Pinpoint the cell where the given text exists, returning its (X, Y) midpoint coordinate. 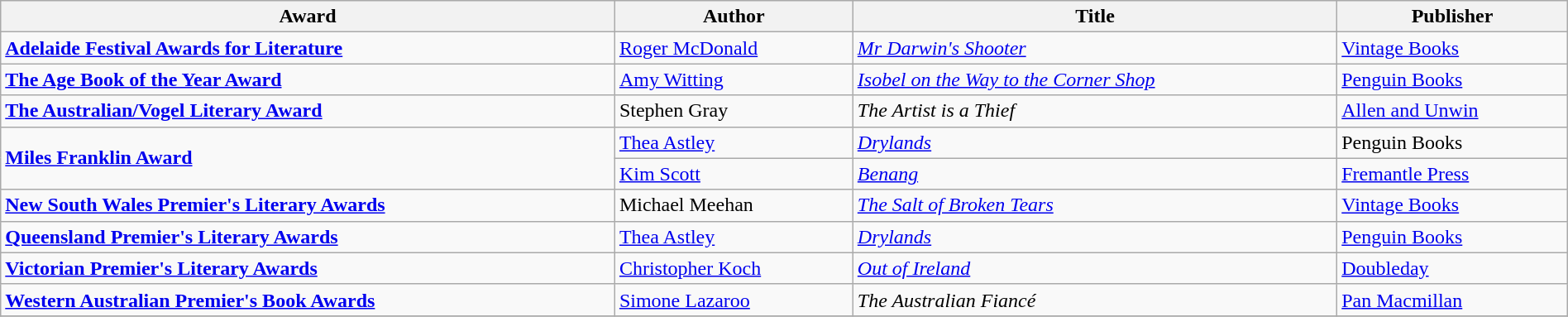
Author (734, 17)
The Australian Fiancé (1095, 300)
Stephen Gray (734, 111)
Isobel on the Way to the Corner Shop (1095, 79)
Title (1095, 17)
Queensland Premier's Literary Awards (308, 237)
The Age Book of the Year Award (308, 79)
Benang (1095, 174)
Roger McDonald (734, 48)
Pan Macmillan (1452, 300)
Michael Meehan (734, 205)
Award (308, 17)
Out of Ireland (1095, 268)
Western Australian Premier's Book Awards (308, 300)
Mr Darwin's Shooter (1095, 48)
Adelaide Festival Awards for Literature (308, 48)
Miles Franklin Award (308, 158)
Kim Scott (734, 174)
Victorian Premier's Literary Awards (308, 268)
Publisher (1452, 17)
Simone Lazaroo (734, 300)
Doubleday (1452, 268)
Allen and Unwin (1452, 111)
The Artist is a Thief (1095, 111)
Christopher Koch (734, 268)
The Australian/Vogel Literary Award (308, 111)
Amy Witting (734, 79)
Fremantle Press (1452, 174)
The Salt of Broken Tears (1095, 205)
New South Wales Premier's Literary Awards (308, 205)
